Provide the (x, y) coordinate of the cell's center where the given text is located.  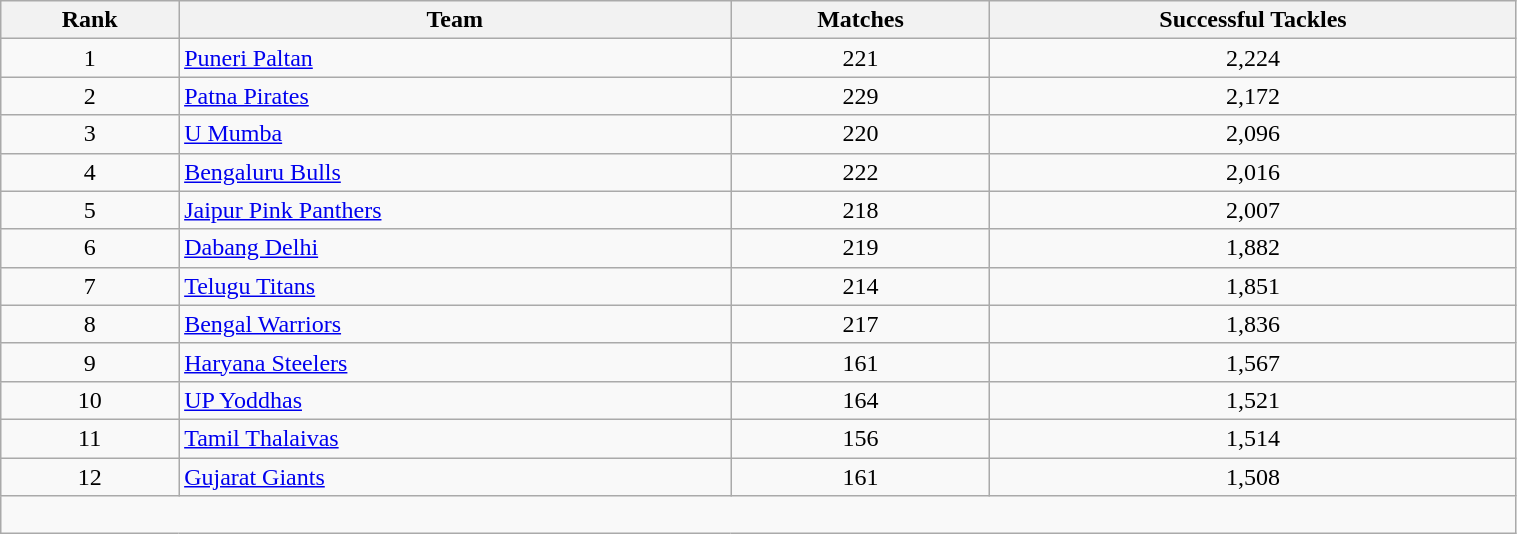
2,007 (1253, 210)
6 (90, 248)
Telugu Titans (455, 286)
1,836 (1253, 324)
Rank (90, 20)
U Mumba (455, 134)
220 (860, 134)
Matches (860, 20)
1,508 (1253, 477)
1,514 (1253, 438)
Dabang Delhi (455, 248)
5 (90, 210)
Bengal Warriors (455, 324)
219 (860, 248)
3 (90, 134)
Patna Pirates (455, 96)
1,851 (1253, 286)
1,882 (1253, 248)
9 (90, 362)
2 (90, 96)
Successful Tackles (1253, 20)
Jaipur Pink Panthers (455, 210)
2,172 (1253, 96)
1,521 (1253, 400)
214 (860, 286)
217 (860, 324)
218 (860, 210)
Gujarat Giants (455, 477)
10 (90, 400)
7 (90, 286)
1 (90, 58)
1,567 (1253, 362)
Puneri Paltan (455, 58)
Haryana Steelers (455, 362)
221 (860, 58)
12 (90, 477)
11 (90, 438)
164 (860, 400)
Bengaluru Bulls (455, 172)
2,016 (1253, 172)
8 (90, 324)
156 (860, 438)
4 (90, 172)
2,224 (1253, 58)
229 (860, 96)
222 (860, 172)
Team (455, 20)
Tamil Thalaivas (455, 438)
2,096 (1253, 134)
UP Yoddhas (455, 400)
